Locate the cell with the specified text and output its (x, y) center coordinate. 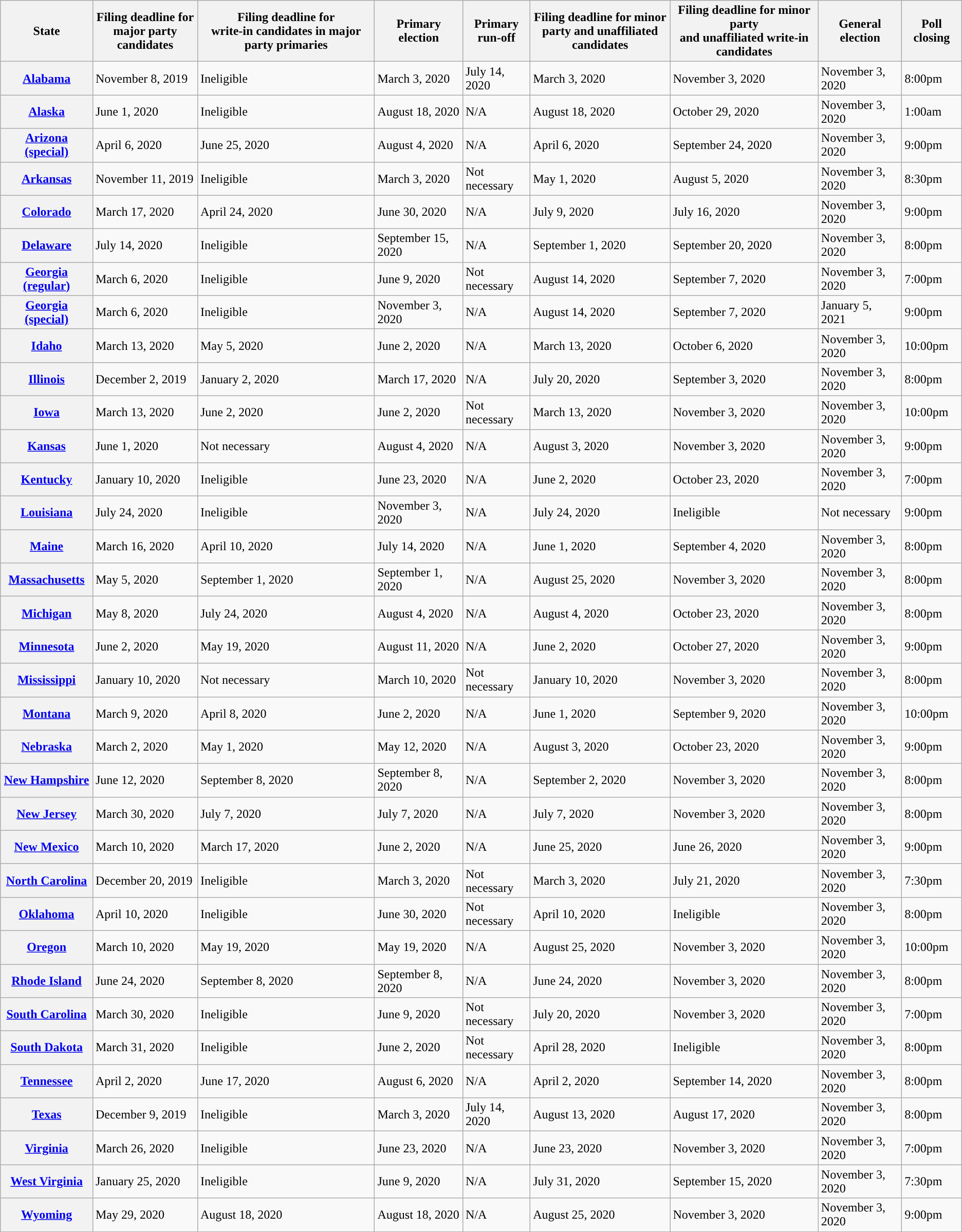
August 11, 2020 (418, 646)
Oklahoma (47, 913)
Primaryelection (418, 31)
New Hampshire (47, 780)
July 9, 2020 (600, 212)
June 12, 2020 (145, 780)
Massachusetts (47, 580)
December 2, 2019 (145, 379)
Kansas (47, 446)
West Virginia (47, 1182)
New Mexico (47, 847)
September 3, 2020 (744, 379)
June 17, 2020 (286, 1081)
July 21, 2020 (744, 881)
May 8, 2020 (145, 613)
August 13, 2020 (600, 1115)
Texas (47, 1115)
September 9, 2020 (744, 713)
October 27, 2020 (744, 646)
Filing deadline for minorparty and unaffiliated candidates (600, 31)
8:30pm (932, 179)
South Dakota (47, 1048)
Illinois (47, 379)
November 11, 2019 (145, 179)
Generalelection (860, 31)
January 2, 2020 (286, 379)
September 14, 2020 (744, 1081)
January 25, 2020 (145, 1182)
May 29, 2020 (145, 1215)
Delaware (47, 246)
Montana (47, 713)
New Jersey (47, 814)
Arizona (special) (47, 145)
Arkansas (47, 179)
Kentucky (47, 480)
July 16, 2020 (744, 212)
Primaryrun-off (496, 31)
September 24, 2020 (744, 145)
Alabama (47, 78)
Virginia (47, 1148)
Filing deadline forwrite-in candidates in major party primaries (286, 31)
March 2, 2020 (145, 747)
August 6, 2020 (418, 1081)
Colorado (47, 212)
Georgia (special) (47, 312)
Oregon (47, 947)
September 4, 2020 (744, 547)
November 8, 2019 (145, 78)
May 12, 2020 (418, 747)
Filing deadline formajor party candidates (145, 31)
March 9, 2020 (145, 713)
March 31, 2020 (145, 1048)
March 16, 2020 (145, 547)
April 24, 2020 (286, 212)
Iowa (47, 412)
Georgia (regular) (47, 278)
December 20, 2019 (145, 881)
Maine (47, 547)
Minnesota (47, 646)
April 28, 2020 (600, 1048)
Filing deadline for minor partyand unaffiliated write-in candidates (744, 31)
North Carolina (47, 881)
Louisiana (47, 513)
July 31, 2020 (600, 1182)
Michigan (47, 613)
Rhode Island (47, 980)
October 29, 2020 (744, 112)
August 17, 2020 (744, 1115)
September 2, 2020 (600, 780)
March 26, 2020 (145, 1148)
1:00am (932, 112)
Wyoming (47, 1215)
Idaho (47, 345)
September 20, 2020 (744, 246)
January 5, 2021 (860, 312)
State (47, 31)
South Carolina (47, 1014)
December 9, 2019 (145, 1115)
Alaska (47, 112)
Poll closing (932, 31)
August 5, 2020 (744, 179)
June 26, 2020 (744, 847)
April 8, 2020 (286, 713)
October 6, 2020 (744, 345)
Nebraska (47, 747)
Tennessee (47, 1081)
Mississippi (47, 680)
